From the cell containing the given text, extract its center point as (X, Y) coordinate. 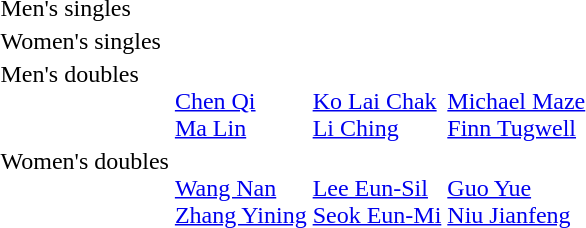
Ko Lai ChakLi Ching (377, 101)
Chen QiMa Lin (240, 101)
